Search for the cell housing the specified text and yield its [X, Y] center coordinate. 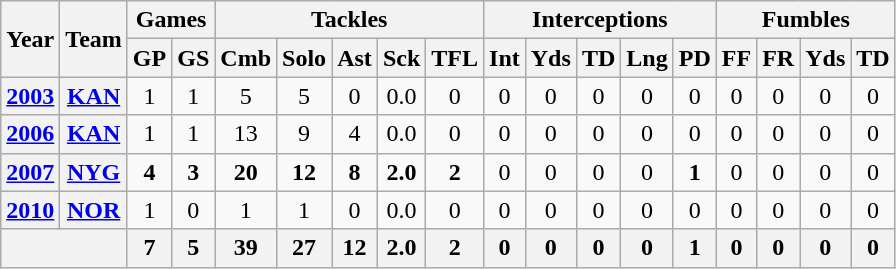
Games [170, 20]
8 [355, 172]
Tackles [350, 20]
PD [694, 58]
Year [30, 39]
Solo [304, 58]
2006 [30, 134]
20 [246, 172]
Sck [401, 58]
Lng [647, 58]
Ast [355, 58]
FF [736, 58]
Cmb [246, 58]
13 [246, 134]
2007 [30, 172]
Interceptions [600, 20]
2003 [30, 96]
NOR [94, 210]
TFL [455, 58]
Int [505, 58]
9 [304, 134]
Team [94, 39]
2010 [30, 210]
3 [194, 172]
GS [194, 58]
GP [149, 58]
27 [304, 248]
NYG [94, 172]
Fumbles [806, 20]
39 [246, 248]
FR [778, 58]
7 [149, 248]
